Identify which cell holds the provided text, then report its (X, Y) central coordinate. 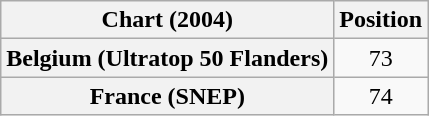
Belgium (Ultratop 50 Flanders) (168, 58)
Position (381, 20)
France (SNEP) (168, 96)
74 (381, 96)
Chart (2004) (168, 20)
73 (381, 58)
